Search for the cell housing the specified text and yield its [x, y] center coordinate. 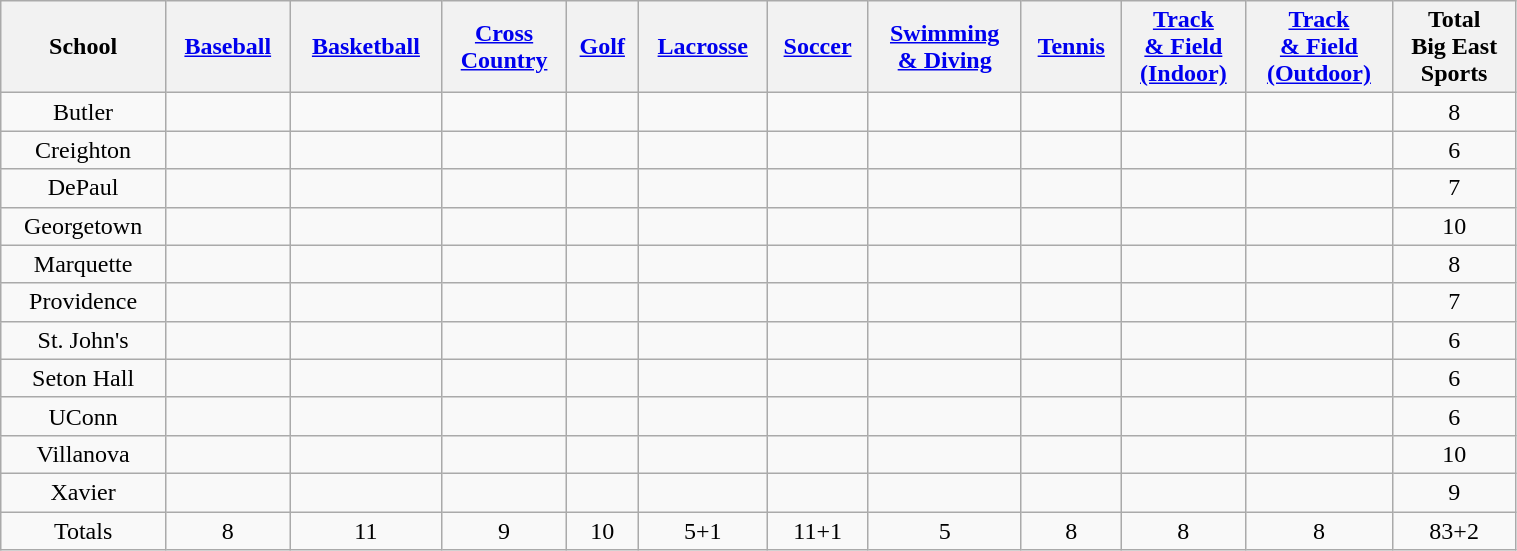
Baseball [228, 47]
UConn [84, 416]
School [84, 47]
Xavier [84, 492]
Providence [84, 302]
Lacrosse [702, 47]
Track& Field(Indoor) [1184, 47]
Soccer [818, 47]
St. John's [84, 340]
Georgetown [84, 226]
Villanova [84, 454]
Creighton [84, 150]
83+2 [1454, 531]
Basketball [366, 47]
DePaul [84, 188]
CrossCountry [504, 47]
Butler [84, 112]
Tennis [1071, 47]
11 [366, 531]
Swimming& Diving [944, 47]
5 [944, 531]
Seton Hall [84, 378]
Track& Field(Outdoor) [1320, 47]
11+1 [818, 531]
TotalBig EastSports [1454, 47]
Totals [84, 531]
Golf [602, 47]
Marquette [84, 264]
5+1 [702, 531]
